Scan for the cell matching the given text and deliver its (x, y) coordinate at center. 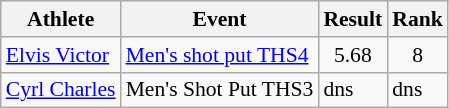
5.68 (352, 55)
Event (220, 19)
Athlete (61, 19)
Result (352, 19)
Cyrl Charles (61, 90)
Men's Shot Put THS3 (220, 90)
8 (418, 55)
Rank (418, 19)
Men's shot put THS4 (220, 55)
Elvis Victor (61, 55)
